Return the (x, y) coordinate for the center point of the cell that contains the specified text.  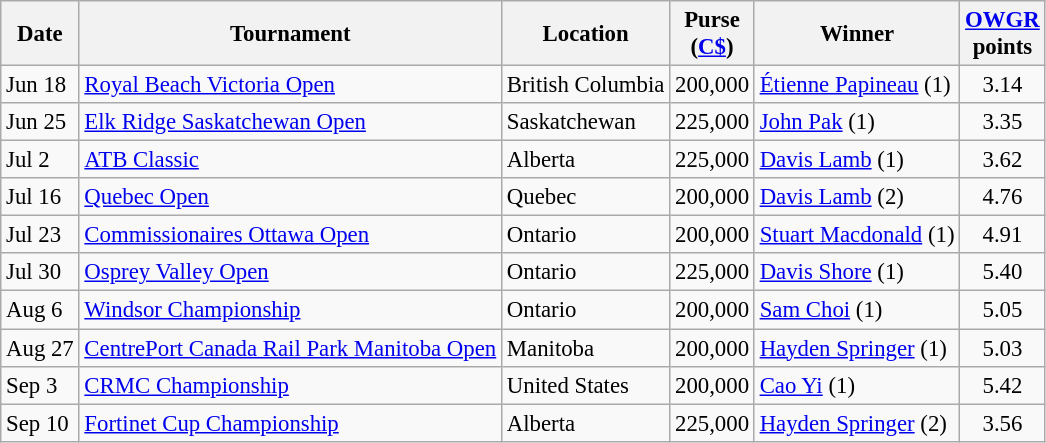
Commissionaires Ottawa Open (290, 235)
John Pak (1) (856, 122)
Jun 18 (40, 85)
Sep 10 (40, 423)
5.03 (1002, 348)
Jul 30 (40, 273)
Jul 16 (40, 197)
5.05 (1002, 310)
Sam Choi (1) (856, 310)
Hayden Springer (1) (856, 348)
Tournament (290, 34)
United States (586, 385)
Winner (856, 34)
Manitoba (586, 348)
British Columbia (586, 85)
Quebec Open (290, 197)
Osprey Valley Open (290, 273)
Davis Shore (1) (856, 273)
Hayden Springer (2) (856, 423)
Étienne Papineau (1) (856, 85)
Aug 6 (40, 310)
Purse(C$) (712, 34)
Aug 27 (40, 348)
5.40 (1002, 273)
Jun 25 (40, 122)
5.42 (1002, 385)
Jul 2 (40, 160)
Cao Yi (1) (856, 385)
Davis Lamb (1) (856, 160)
Davis Lamb (2) (856, 197)
Stuart Macdonald (1) (856, 235)
Jul 23 (40, 235)
Fortinet Cup Championship (290, 423)
Elk Ridge Saskatchewan Open (290, 122)
3.62 (1002, 160)
Location (586, 34)
CRMC Championship (290, 385)
Quebec (586, 197)
Date (40, 34)
4.76 (1002, 197)
4.91 (1002, 235)
3.35 (1002, 122)
Saskatchewan (586, 122)
3.14 (1002, 85)
OWGRpoints (1002, 34)
ATB Classic (290, 160)
Windsor Championship (290, 310)
Sep 3 (40, 385)
CentrePort Canada Rail Park Manitoba Open (290, 348)
Royal Beach Victoria Open (290, 85)
3.56 (1002, 423)
